Output the (X, Y) coordinate of the center of the cell containing the given text.  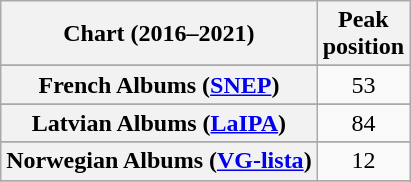
French Albums (SNEP) (159, 85)
Norwegian Albums (VG-lista) (159, 161)
84 (363, 123)
Peak position (363, 34)
53 (363, 85)
Chart (2016–2021) (159, 34)
Latvian Albums (LaIPA) (159, 123)
12 (363, 161)
